Find where the given text appears and provide that cell's center as (x, y) coordinate. 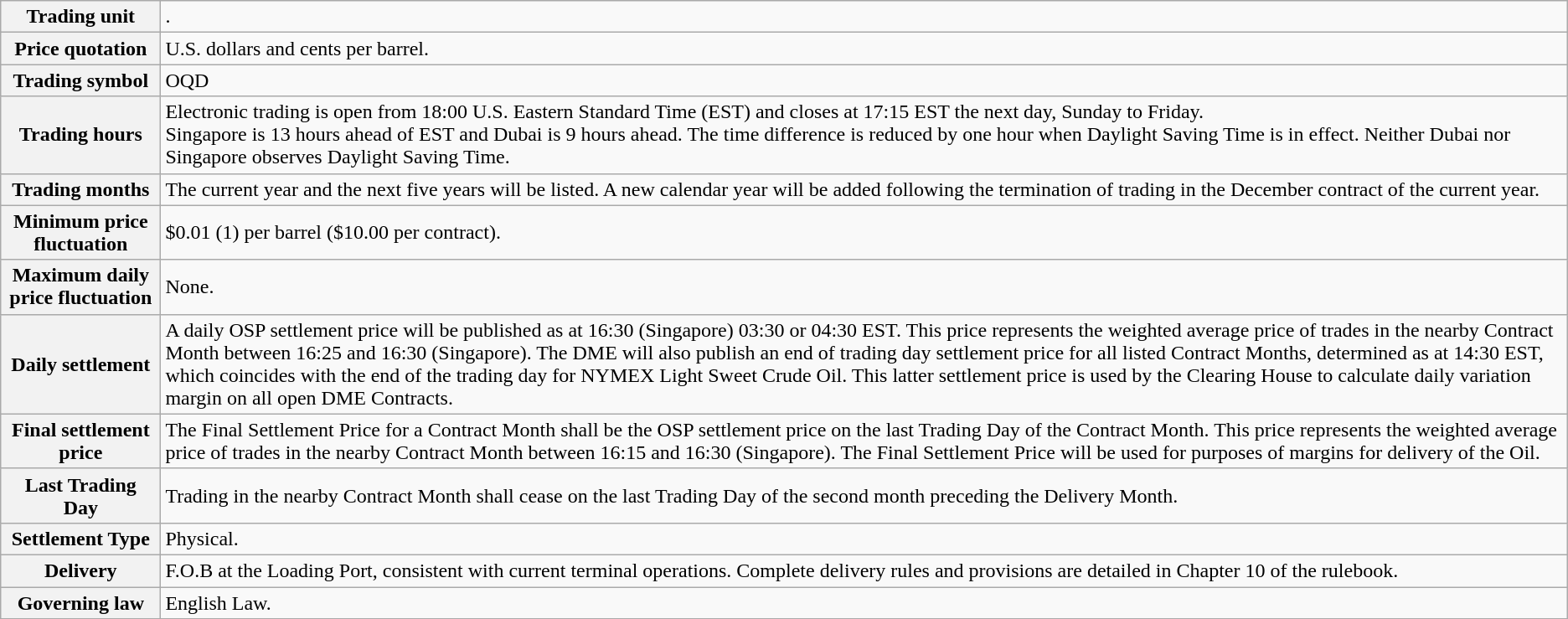
Trading hours (80, 135)
OQD (864, 80)
Trading in the nearby Contract Month shall cease on the last Trading Day of the second month preceding the Delivery Month. (864, 496)
Minimum price fluctuation (80, 233)
Governing law (80, 602)
Final settlement price (80, 441)
English Law. (864, 602)
$0.01 (1) per barrel ($10.00 per contract). (864, 233)
U.S. dollars and cents per barrel. (864, 49)
Price quotation (80, 49)
. (864, 17)
Physical. (864, 539)
Daily settlement (80, 364)
Trading symbol (80, 80)
Trading unit (80, 17)
Maximum daily price fluctuation (80, 286)
None. (864, 286)
Last Trading Day (80, 496)
Delivery (80, 570)
Settlement Type (80, 539)
Trading months (80, 189)
